Pinpoint the cell where the given text exists, returning its [X, Y] midpoint coordinate. 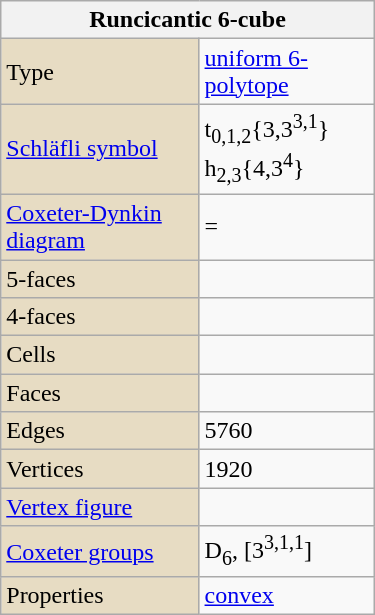
Properties [100, 596]
Vertices [100, 469]
4-faces [100, 317]
Schläfli symbol [100, 150]
= [286, 226]
Cells [100, 355]
Coxeter groups [100, 552]
convex [286, 596]
Edges [100, 431]
uniform 6-polytope [286, 72]
5760 [286, 431]
1920 [286, 469]
Faces [100, 393]
5-faces [100, 279]
Type [100, 72]
Runcicantic 6-cube [188, 20]
t0,1,2{3,33,1}h2,3{4,34} [286, 150]
Vertex figure [100, 507]
Coxeter-Dynkin diagram [100, 226]
D6, [33,1,1] [286, 552]
